Locate the cell with the specified text and output its (X, Y) center coordinate. 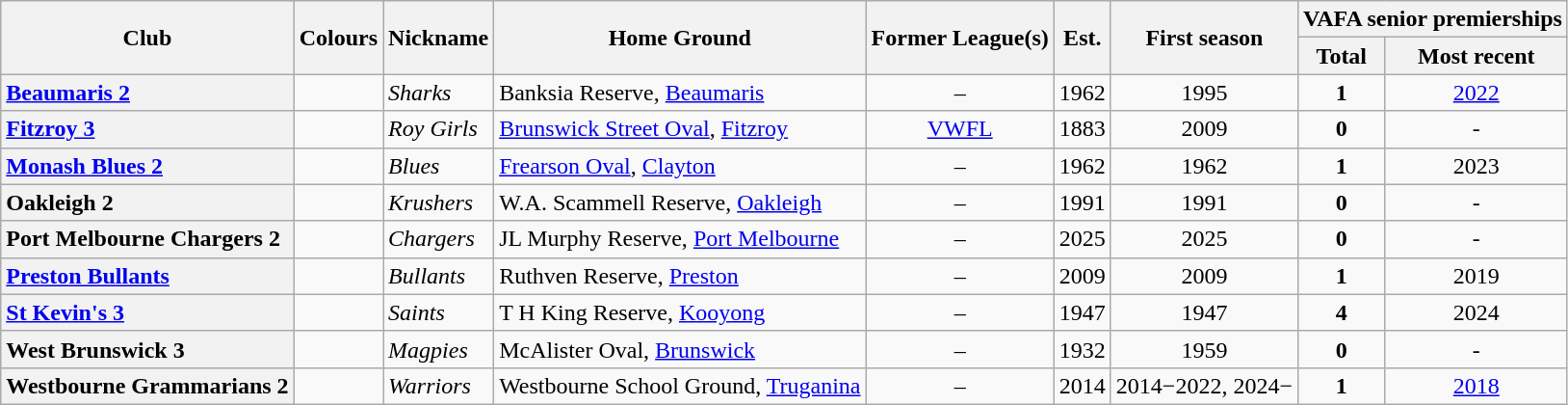
VWFL (959, 129)
Sharks (439, 93)
2023 (1476, 166)
Roy Girls (439, 129)
Total (1341, 56)
2022 (1476, 93)
Beaumaris 2 (147, 93)
Bullants (439, 276)
Banksia Reserve, Beaumaris (680, 93)
Westbourne School Ground, Truganina (680, 386)
2024 (1476, 312)
St Kevin's 3 (147, 312)
Most recent (1476, 56)
Frearson Oval, Clayton (680, 166)
2014−2022, 2024− (1204, 386)
Westbourne Grammarians 2 (147, 386)
Blues (439, 166)
2019 (1476, 276)
1932 (1083, 349)
Brunswick Street Oval, Fitzroy (680, 129)
4 (1341, 312)
McAlister Oval, Brunswick (680, 349)
VAFA senior premierships (1432, 19)
1959 (1204, 349)
Est. (1083, 38)
Monash Blues 2 (147, 166)
Saints (439, 312)
Former League(s) (959, 38)
Fitzroy 3 (147, 129)
Krushers (439, 202)
Preston Bullants (147, 276)
2018 (1476, 386)
W.A. Scammell Reserve, Oakleigh (680, 202)
Club (147, 38)
Oakleigh 2 (147, 202)
JL Murphy Reserve, Port Melbourne (680, 239)
Nickname (439, 38)
West Brunswick 3 (147, 349)
Ruthven Reserve, Preston (680, 276)
Port Melbourne Chargers 2 (147, 239)
Magpies (439, 349)
First season (1204, 38)
1995 (1204, 93)
2014 (1083, 386)
Warriors (439, 386)
1883 (1083, 129)
T H King Reserve, Kooyong (680, 312)
Chargers (439, 239)
Home Ground (680, 38)
Colours (338, 38)
